Find where the given text appears and provide that cell's center as [x, y] coordinate. 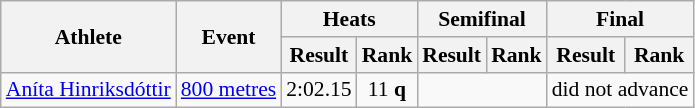
Heats [349, 19]
2:02.15 [318, 90]
800 metres [228, 90]
Athlete [88, 36]
did not advance [620, 90]
Aníta Hinriksdóttir [88, 90]
Event [228, 36]
11 q [388, 90]
Final [620, 19]
Semifinal [482, 19]
